Find where the given text appears and provide that cell's center as [X, Y] coordinate. 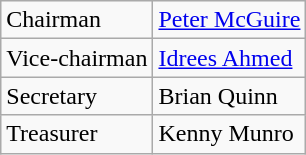
Chairman [77, 20]
Brian Quinn [230, 96]
Kenny Munro [230, 134]
Peter McGuire [230, 20]
Vice-chairman [77, 58]
Treasurer [77, 134]
Secretary [77, 96]
Idrees Ahmed [230, 58]
